Extract the [X, Y] coordinate from the center of the cell holding the provided text.  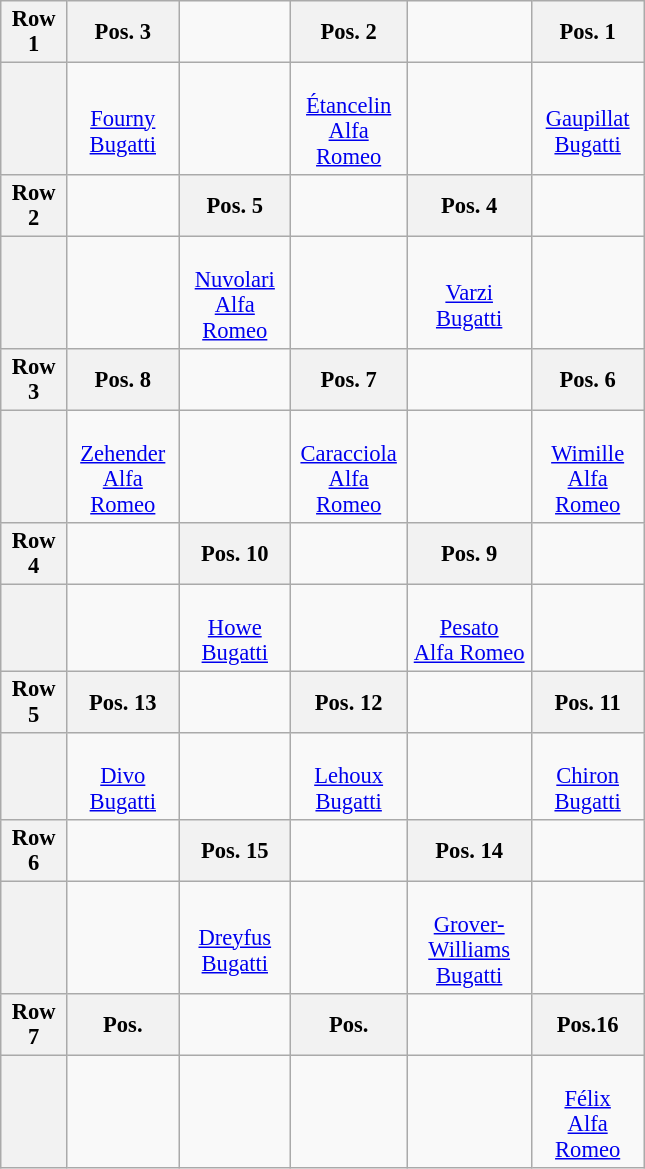
Pos. 2 [348, 32]
Pos. 5 [234, 206]
Row 3 [34, 380]
Pos.16 [587, 1025]
DreyfusBugatti [234, 937]
Pos. 4 [469, 206]
DivoBugatti [122, 776]
WimilleAlfa Romeo [587, 466]
ÉtancelinAlfa Romeo [348, 118]
PesatoAlfa Romeo [469, 628]
FournyBugatti [122, 118]
GaupillatBugatti [587, 118]
FélixAlfa Romeo [587, 1111]
Pos. 11 [587, 702]
Row 2 [34, 206]
NuvolariAlfa Romeo [234, 292]
LehouxBugatti [348, 776]
Pos. 1 [587, 32]
Pos. 6 [587, 380]
Pos. 10 [234, 554]
HoweBugatti [234, 628]
Pos. 9 [469, 554]
Pos. 8 [122, 380]
Grover-WilliamsBugatti [469, 937]
Pos. 12 [348, 702]
CaracciolaAlfa Romeo [348, 466]
ChironBugatti [587, 776]
ZehenderAlfa Romeo [122, 466]
Pos. 14 [469, 851]
Row 4 [34, 554]
VarziBugatti [469, 292]
Pos. 15 [234, 851]
Row 6 [34, 851]
Pos. 13 [122, 702]
Row 1 [34, 32]
Pos. 7 [348, 380]
Row 7 [34, 1025]
Row 5 [34, 702]
Pos. 3 [122, 32]
